Capture the cell that displays the provided text and extract its [x, y] central coordinate. 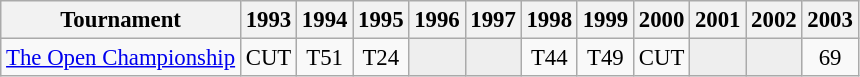
69 [830, 58]
1993 [268, 20]
1994 [325, 20]
1995 [381, 20]
2003 [830, 20]
T51 [325, 58]
1999 [605, 20]
2000 [661, 20]
1998 [549, 20]
The Open Championship [121, 58]
2001 [718, 20]
1996 [437, 20]
1997 [493, 20]
T24 [381, 58]
2002 [774, 20]
Tournament [121, 20]
T49 [605, 58]
T44 [549, 58]
